Scan for the cell matching the given text and deliver its (x, y) coordinate at center. 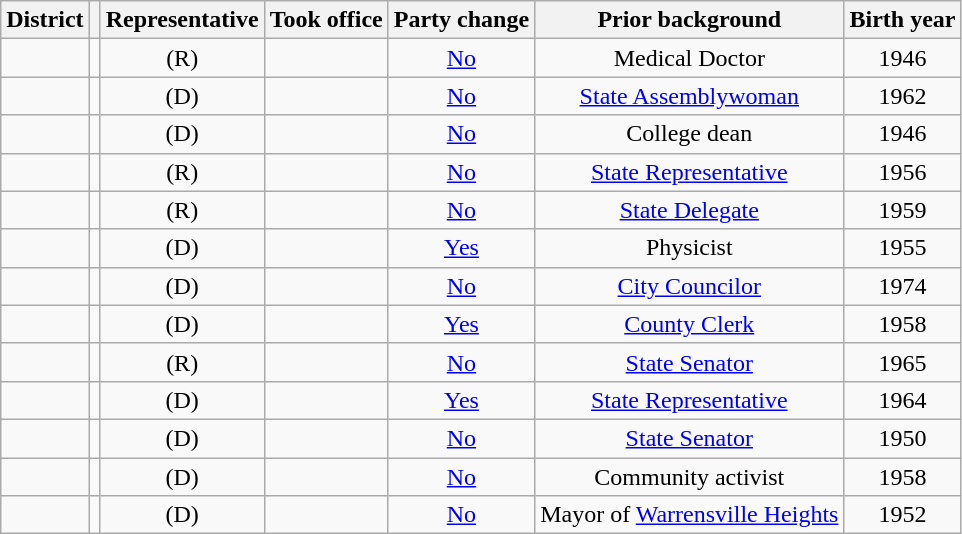
1962 (902, 96)
Medical Doctor (690, 58)
1974 (902, 286)
1956 (902, 172)
1964 (902, 400)
County Clerk (690, 324)
State Delegate (690, 210)
Community activist (690, 477)
1950 (902, 438)
State Assemblywoman (690, 96)
College dean (690, 134)
Prior background (690, 20)
Took office (326, 20)
1955 (902, 248)
District (45, 20)
1965 (902, 362)
1959 (902, 210)
Birth year (902, 20)
Mayor of Warrensville Heights (690, 515)
Representative (182, 20)
City Councilor (690, 286)
Physicist (690, 248)
1952 (902, 515)
Party change (461, 20)
